From the cell containing the given text, extract its center point as (X, Y) coordinate. 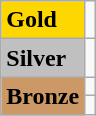
Silver (43, 58)
Bronze (43, 96)
Gold (43, 20)
